For the text-containing cell, return its midpoint in (X, Y) coordinate format. 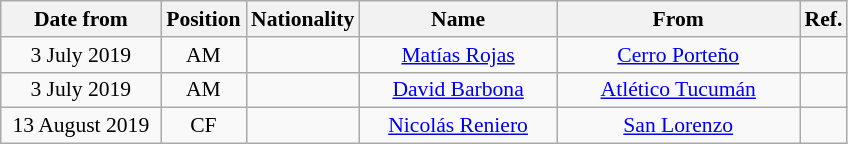
Name (458, 19)
13 August 2019 (81, 126)
From (678, 19)
Nicolás Reniero (458, 126)
David Barbona (458, 90)
Nationality (302, 19)
CF (204, 126)
Ref. (824, 19)
Cerro Porteño (678, 55)
Position (204, 19)
Matías Rojas (458, 55)
Atlético Tucumán (678, 90)
San Lorenzo (678, 126)
Date from (81, 19)
